Provide the (X, Y) coordinate of the cell's center where the given text is located.  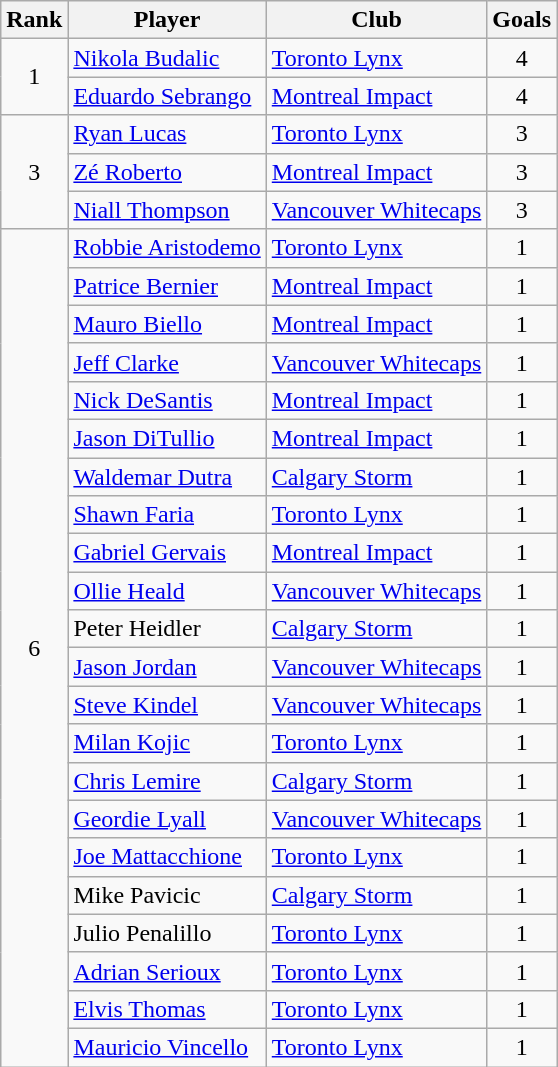
Shawn Faria (167, 515)
Adrian Serioux (167, 971)
Club (376, 20)
Mike Pavicic (167, 895)
Goals (522, 20)
Ollie Heald (167, 591)
Steve Kindel (167, 705)
Mauro Biello (167, 324)
Nikola Budalic (167, 58)
Eduardo Sebrango (167, 96)
Jason DiTullio (167, 438)
Waldemar Dutra (167, 477)
Chris Lemire (167, 781)
Gabriel Gervais (167, 553)
Ryan Lucas (167, 134)
Zé Roberto (167, 172)
Patrice Bernier (167, 286)
Milan Kojic (167, 743)
Peter Heidler (167, 629)
Player (167, 20)
Robbie Aristodemo (167, 248)
Julio Penalillo (167, 933)
Elvis Thomas (167, 1009)
Jeff Clarke (167, 362)
Niall Thompson (167, 210)
6 (34, 648)
Jason Jordan (167, 667)
Geordie Lyall (167, 819)
Nick DeSantis (167, 400)
Joe Mattacchione (167, 857)
Mauricio Vincello (167, 1047)
Rank (34, 20)
